Extract the (X, Y) coordinate from the center of the cell holding the provided text.  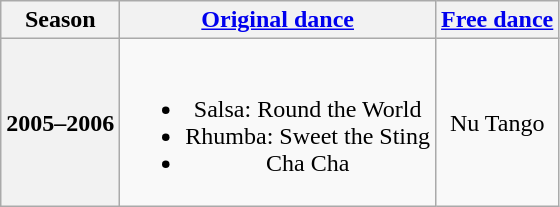
Season (60, 20)
Salsa: Round the WorldRhumba: Sweet the StingCha Cha (278, 122)
Nu Tango (498, 122)
Original dance (278, 20)
2005–2006 (60, 122)
Free dance (498, 20)
